From the cell containing the given text, extract its center point as (x, y) coordinate. 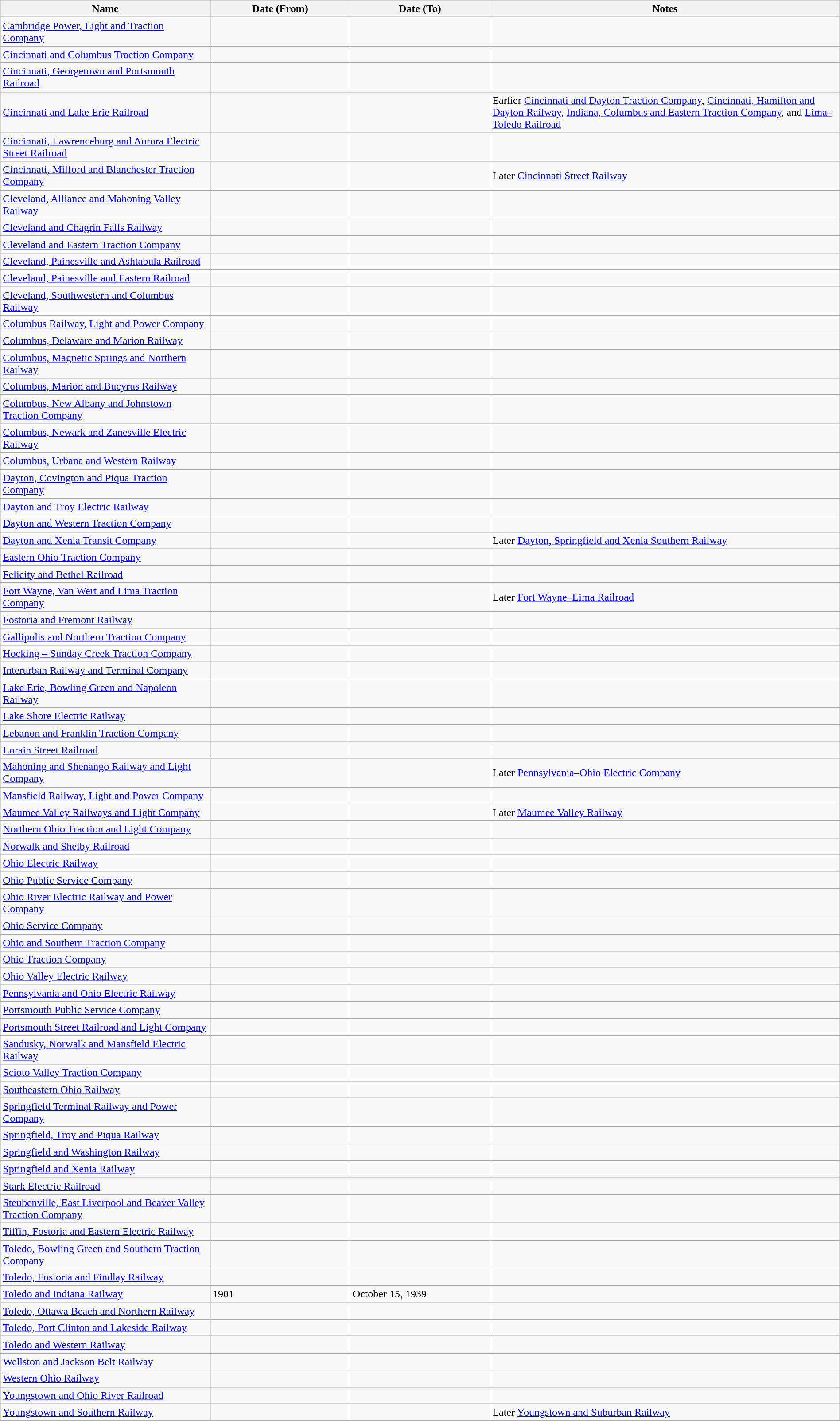
Later Cincinnati Street Railway (665, 176)
Cleveland, Painesville and Eastern Railroad (105, 278)
Sandusky, Norwalk and Mansfield Electric Railway (105, 1050)
Cleveland and Chagrin Falls Railway (105, 227)
Columbus, Marion and Bucyrus Railway (105, 386)
Date (To) (420, 9)
Maumee Valley Railways and Light Company (105, 812)
Lorain Street Railroad (105, 750)
Later Dayton, Springfield and Xenia Southern Railway (665, 540)
Wellston and Jackson Belt Railway (105, 1362)
Lebanon and Franklin Traction Company (105, 733)
Western Ohio Railway (105, 1378)
Cambridge Power, Light and Traction Company (105, 32)
Stark Electric Railroad (105, 1186)
Cleveland, Southwestern and Columbus Railway (105, 301)
Springfield and Xenia Railway (105, 1169)
Later Pennsylvania–Ohio Electric Company (665, 773)
Columbus, Urbana and Western Railway (105, 461)
Toledo and Indiana Railway (105, 1294)
Columbus, Newark and Zanesville Electric Railway (105, 438)
Cleveland, Alliance and Mahoning Valley Railway (105, 205)
Portsmouth Street Railroad and Light Company (105, 1027)
Springfield and Washington Railway (105, 1152)
Eastern Ohio Traction Company (105, 557)
Ohio Valley Electric Railway (105, 976)
Toledo, Bowling Green and Southern Traction Company (105, 1254)
Toledo, Port Clinton and Lakeside Railway (105, 1328)
Interurban Railway and Terminal Company (105, 671)
Mahoning and Shenango Railway and Light Company (105, 773)
Toledo and Western Railway (105, 1345)
Cincinnati and Lake Erie Railroad (105, 112)
Lake Shore Electric Railway (105, 716)
Name (105, 9)
Cincinnati, Milford and Blanchester Traction Company (105, 176)
Hocking – Sunday Creek Traction Company (105, 654)
Cincinnati and Columbus Traction Company (105, 55)
Date (From) (280, 9)
Ohio Public Service Company (105, 880)
Mansfield Railway, Light and Power Company (105, 796)
Later Fort Wayne–Lima Railroad (665, 597)
Ohio Electric Railway (105, 863)
Cleveland, Painesville and Ashtabula Railroad (105, 261)
Columbus, Delaware and Marion Railway (105, 341)
Portsmouth Public Service Company (105, 1010)
Columbus, New Albany and Johnstown Traction Company (105, 410)
Ohio Traction Company (105, 960)
Springfield Terminal Railway and Power Company (105, 1113)
Toledo, Ottawa Beach and Northern Railway (105, 1311)
October 15, 1939 (420, 1294)
Dayton and Western Traction Company (105, 523)
Norwalk and Shelby Railroad (105, 846)
Southeastern Ohio Railway (105, 1089)
Steubenville, East Liverpool and Beaver Valley Traction Company (105, 1208)
Gallipolis and Northern Traction Company (105, 637)
Northern Ohio Traction and Light Company (105, 829)
Youngstown and Southern Railway (105, 1412)
Ohio and Southern Traction Company (105, 943)
Scioto Valley Traction Company (105, 1073)
Springfield, Troy and Piqua Railway (105, 1135)
Cleveland and Eastern Traction Company (105, 244)
Youngstown and Ohio River Railroad (105, 1395)
Fort Wayne, Van Wert and Lima Traction Company (105, 597)
Pennsylvania and Ohio Electric Railway (105, 993)
Columbus, Magnetic Springs and Northern Railway (105, 363)
Cincinnati, Lawrenceburg and Aurora Electric Street Railroad (105, 147)
Columbus Railway, Light and Power Company (105, 324)
Lake Erie, Bowling Green and Napoleon Railway (105, 693)
1901 (280, 1294)
Ohio River Electric Railway and Power Company (105, 902)
Later Youngstown and Suburban Railway (665, 1412)
Toledo, Fostoria and Findlay Railway (105, 1277)
Cincinnati, Georgetown and Portsmouth Railroad (105, 77)
Later Maumee Valley Railway (665, 812)
Ohio Service Company (105, 925)
Dayton and Xenia Transit Company (105, 540)
Tiffin, Fostoria and Eastern Electric Railway (105, 1231)
Fostoria and Fremont Railway (105, 620)
Felicity and Bethel Railroad (105, 574)
Notes (665, 9)
Dayton, Covington and Piqua Traction Company (105, 484)
Dayton and Troy Electric Railway (105, 507)
